Find where the given text appears and provide that cell's center as [X, Y] coordinate. 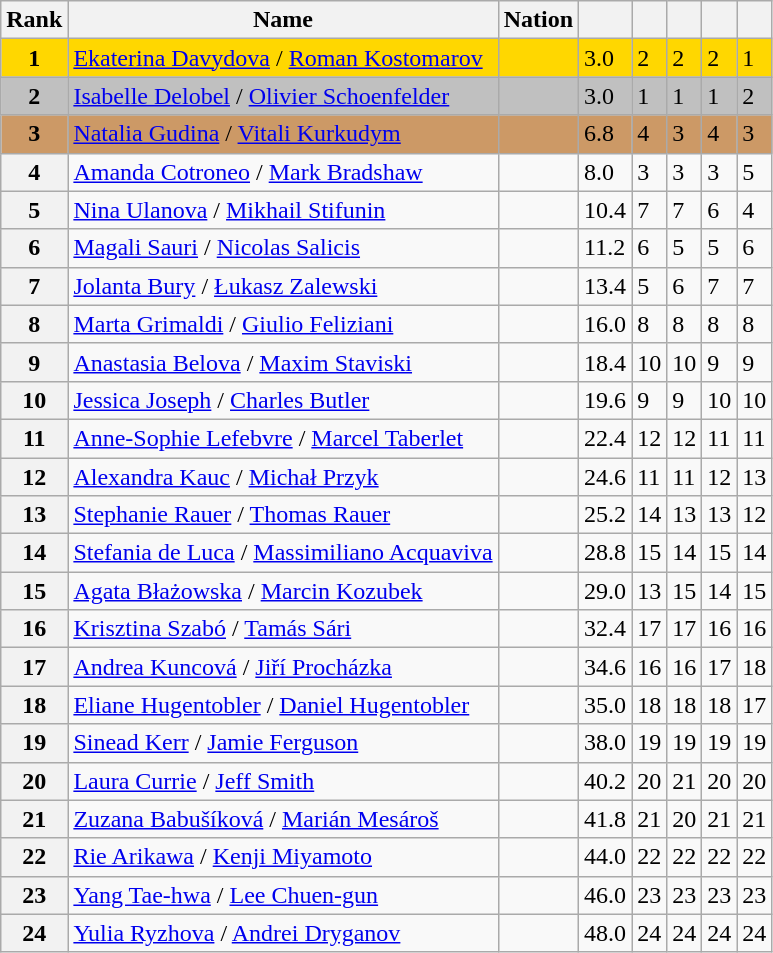
38.0 [606, 743]
8.0 [606, 172]
Anne-Sophie Lefebvre / Marcel Taberlet [283, 438]
13.4 [606, 286]
Yang Tae-hwa / Lee Chuen-gun [283, 895]
Eliane Hugentobler / Daniel Hugentobler [283, 705]
Jessica Joseph / Charles Butler [283, 400]
Amanda Cotroneo / Mark Bradshaw [283, 172]
6.8 [606, 134]
Anastasia Belova / Maxim Staviski [283, 362]
35.0 [606, 705]
28.8 [606, 553]
Agata Błażowska / Marcin Kozubek [283, 591]
25.2 [606, 515]
29.0 [606, 591]
11.2 [606, 248]
Andrea Kuncová / Jiří Procházka [283, 667]
34.6 [606, 667]
Krisztina Szabó / Tamás Sári [283, 629]
Natalia Gudina / Vitali Kurkudym [283, 134]
46.0 [606, 895]
Nina Ulanova / Mikhail Stifunin [283, 210]
10.4 [606, 210]
Rie Arikawa / Kenji Miyamoto [283, 857]
Nation [538, 20]
Isabelle Delobel / Olivier Schoenfelder [283, 96]
24.6 [606, 477]
Rank [34, 20]
Magali Sauri / Nicolas Salicis [283, 248]
40.2 [606, 781]
22.4 [606, 438]
Zuzana Babušíková / Marián Mesároš [283, 819]
Stefania de Luca / Massimiliano Acquaviva [283, 553]
Jolanta Bury / Łukasz Zalewski [283, 286]
Sinead Kerr / Jamie Ferguson [283, 743]
32.4 [606, 629]
Laura Currie / Jeff Smith [283, 781]
19.6 [606, 400]
44.0 [606, 857]
Stephanie Rauer / Thomas Rauer [283, 515]
Ekaterina Davydova / Roman Kostomarov [283, 58]
18.4 [606, 362]
Marta Grimaldi / Giulio Feliziani [283, 324]
Name [283, 20]
Yulia Ryzhova / Andrei Dryganov [283, 933]
41.8 [606, 819]
16.0 [606, 324]
Alexandra Kauc / Michał Przyk [283, 477]
48.0 [606, 933]
